Search for the cell housing the specified text and yield its [x, y] center coordinate. 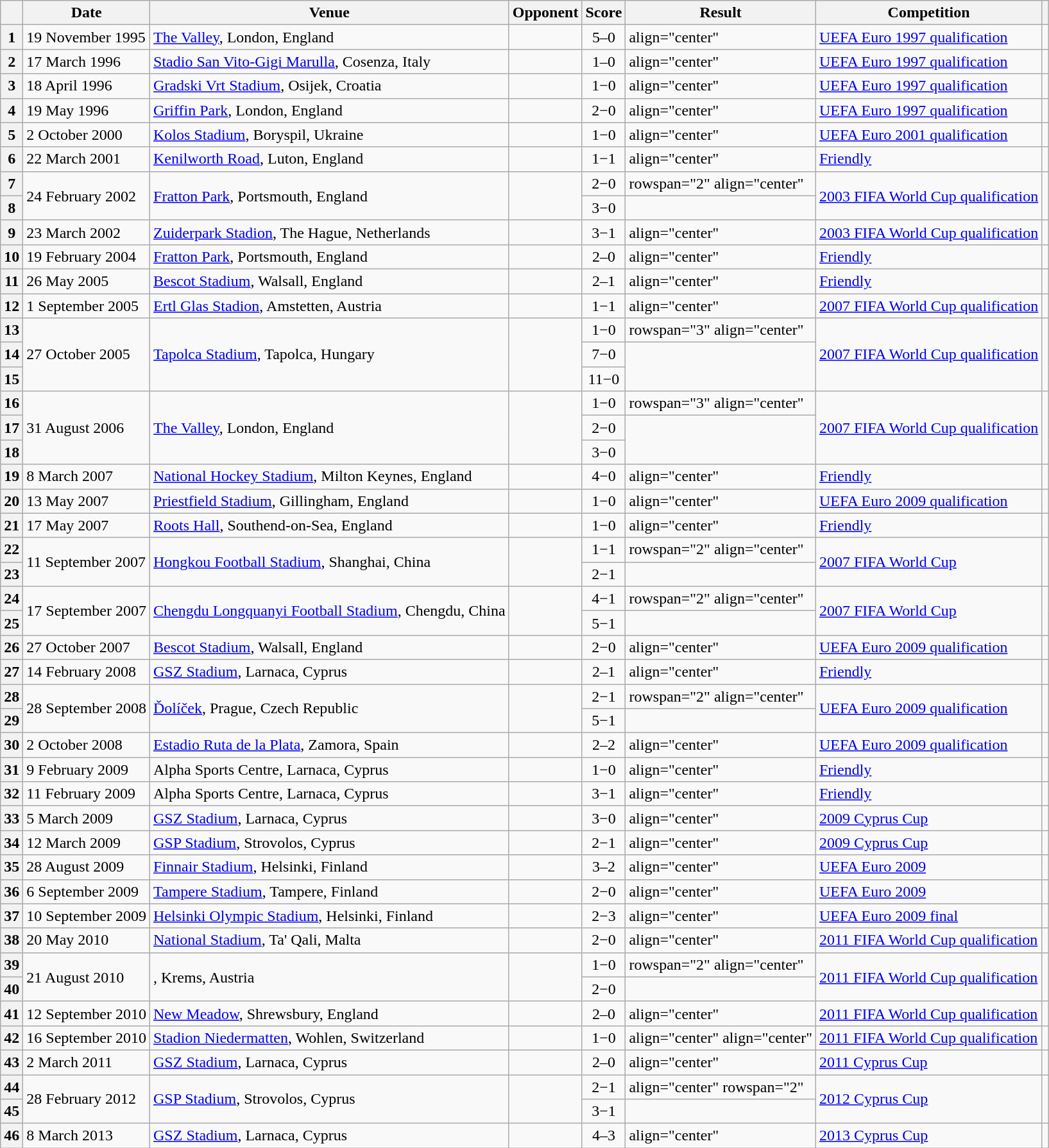
40 [12, 989]
13 [12, 330]
5–0 [604, 37]
4−1 [604, 598]
19 May 1996 [87, 110]
Estadio Ruta de la Plata, Zamora, Spain [330, 745]
3 [12, 86]
National Hockey Stadium, Milton Keynes, England [330, 477]
10 September 2009 [87, 916]
15 [12, 379]
Gradski Vrt Stadium, Osijek, Croatia [330, 86]
34 [12, 843]
Stadion Niedermatten, Wohlen, Switzerland [330, 1038]
Opponent [545, 13]
38 [12, 940]
16 September 2010 [87, 1038]
43 [12, 1062]
31 August 2006 [87, 428]
11−0 [604, 379]
28 September 2008 [87, 708]
Tapolca Stadium, Tapolca, Hungary [330, 355]
Roots Hall, Southend-on-Sea, England [330, 525]
14 [12, 355]
35 [12, 867]
22 [12, 550]
1 [12, 37]
37 [12, 916]
9 February 2009 [87, 770]
4−0 [604, 477]
12 September 2010 [87, 1013]
22 March 2001 [87, 159]
29 [12, 721]
45 [12, 1111]
12 [12, 306]
Date [87, 13]
19 November 1995 [87, 37]
6 September 2009 [87, 891]
32 [12, 794]
Hongkou Football Stadium, Shanghai, China [330, 562]
8 March 2007 [87, 477]
6 [12, 159]
2013 Cyprus Cup [928, 1136]
17 [12, 428]
2 [12, 62]
21 [12, 525]
31 [12, 770]
20 May 2010 [87, 940]
11 September 2007 [87, 562]
2 March 2011 [87, 1062]
21 August 2010 [87, 977]
18 [12, 452]
Helsinki Olympic Stadium, Helsinki, Finland [330, 916]
2 October 2000 [87, 135]
8 [12, 208]
2−3 [604, 916]
7 [12, 183]
28 [12, 696]
2012 Cyprus Cup [928, 1099]
11 February 2009 [87, 794]
New Meadow, Shrewsbury, England [330, 1013]
26 May 2005 [87, 281]
17 March 1996 [87, 62]
Ďolíček, Prague, Czech Republic [330, 708]
2011 Cyprus Cup [928, 1062]
Result [721, 13]
7−0 [604, 355]
Griffin Park, London, England [330, 110]
2–2 [604, 745]
4 [12, 110]
19 [12, 477]
10 [12, 257]
24 February 2002 [87, 196]
11 [12, 281]
26 [12, 647]
align="center" rowspan="2" [721, 1087]
42 [12, 1038]
8 March 2013 [87, 1136]
12 March 2009 [87, 843]
17 May 2007 [87, 525]
, Krems, Austria [330, 977]
5 March 2009 [87, 818]
27 [12, 671]
Kolos Stadium, Boryspil, Ukraine [330, 135]
align="center" align="center" [721, 1038]
Priestfield Stadium, Gillingham, England [330, 501]
14 February 2008 [87, 671]
5 [12, 135]
Tampere Stadium, Tampere, Finland [330, 891]
16 [12, 403]
23 March 2002 [87, 232]
Chengdu Longquanyi Football Stadium, Chengdu, China [330, 611]
UEFA Euro 2001 qualification [928, 135]
Stadio San Vito-Gigi Marulla, Cosenza, Italy [330, 62]
Kenilworth Road, Luton, England [330, 159]
24 [12, 598]
28 August 2009 [87, 867]
9 [12, 232]
23 [12, 574]
1 September 2005 [87, 306]
Ertl Glas Stadion, Amstetten, Austria [330, 306]
41 [12, 1013]
27 October 2005 [87, 355]
National Stadium, Ta' Qali, Malta [330, 940]
19 February 2004 [87, 257]
1–0 [604, 62]
2 October 2008 [87, 745]
28 February 2012 [87, 1099]
13 May 2007 [87, 501]
44 [12, 1087]
4–3 [604, 1136]
Score [604, 13]
3–2 [604, 867]
Finnair Stadium, Helsinki, Finland [330, 867]
27 October 2007 [87, 647]
36 [12, 891]
39 [12, 965]
Competition [928, 13]
Zuiderpark Stadion, The Hague, Netherlands [330, 232]
UEFA Euro 2009 final [928, 916]
17 September 2007 [87, 611]
Venue [330, 13]
25 [12, 623]
33 [12, 818]
30 [12, 745]
18 April 1996 [87, 86]
20 [12, 501]
46 [12, 1136]
